Find where the given text appears and provide that cell's center as [X, Y] coordinate. 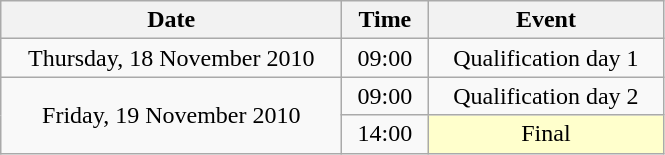
Qualification day 2 [546, 96]
Final [546, 134]
Thursday, 18 November 2010 [172, 58]
Friday, 19 November 2010 [172, 115]
Event [546, 20]
Time [385, 20]
Date [172, 20]
Qualification day 1 [546, 58]
14:00 [385, 134]
